Provide the (X, Y) coordinate of the cell's center where the given text is located.  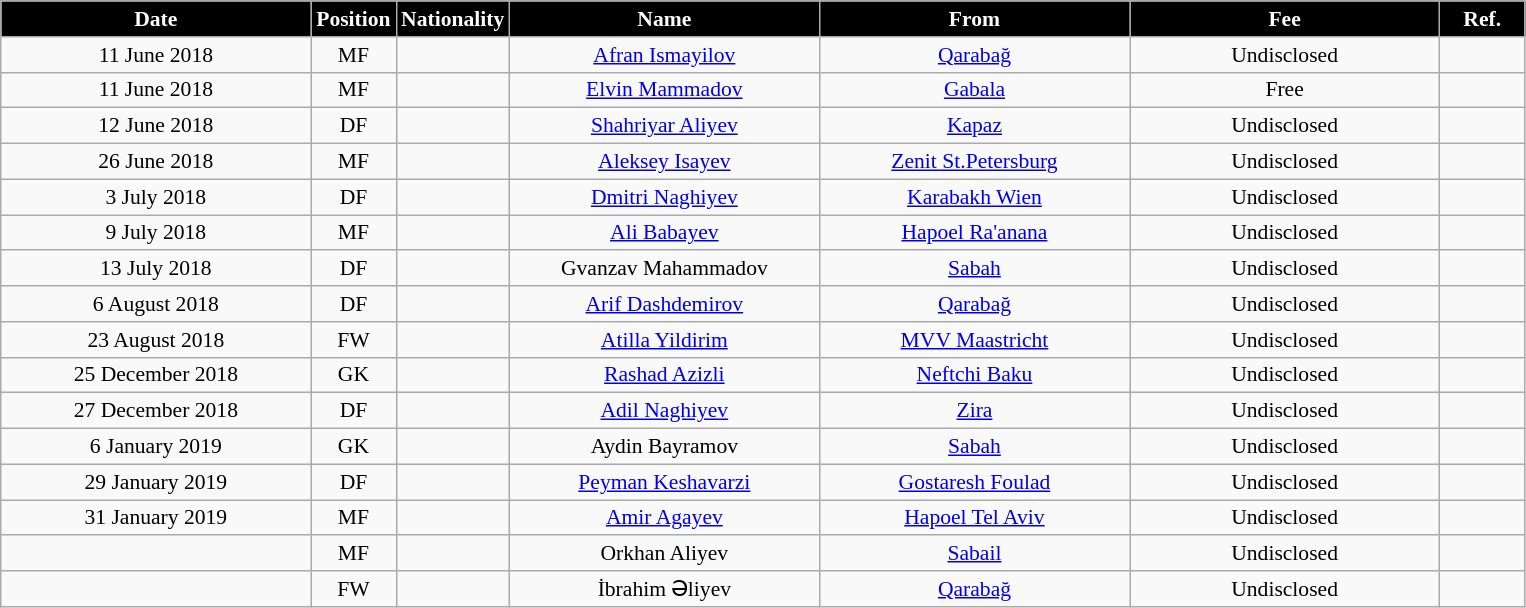
Elvin Mammadov (664, 90)
Peyman Keshavarzi (664, 482)
Gabala (974, 90)
Afran Ismayilov (664, 55)
Aydin Bayramov (664, 447)
27 December 2018 (156, 411)
12 June 2018 (156, 126)
29 January 2019 (156, 482)
23 August 2018 (156, 340)
26 June 2018 (156, 162)
From (974, 19)
Gostaresh Foulad (974, 482)
Ali Babayev (664, 233)
6 January 2019 (156, 447)
Arif Dashdemirov (664, 304)
Aleksey Isayev (664, 162)
Zenit St.Petersburg (974, 162)
Karabakh Wien (974, 197)
Fee (1285, 19)
Ref. (1482, 19)
İbrahim Əliyev (664, 589)
Amir Agayev (664, 518)
Hapoel Tel Aviv (974, 518)
Atilla Yildirim (664, 340)
Dmitri Naghiyev (664, 197)
Kapaz (974, 126)
13 July 2018 (156, 269)
9 July 2018 (156, 233)
Sabail (974, 554)
Date (156, 19)
Free (1285, 90)
Name (664, 19)
Gvanzav Mahammadov (664, 269)
6 August 2018 (156, 304)
Orkhan Aliyev (664, 554)
3 July 2018 (156, 197)
Rashad Azizli (664, 375)
Neftchi Baku (974, 375)
Shahriyar Aliyev (664, 126)
Position (354, 19)
Nationality (452, 19)
Zira (974, 411)
25 December 2018 (156, 375)
Adil Naghiyev (664, 411)
31 January 2019 (156, 518)
MVV Maastricht (974, 340)
Hapoel Ra'anana (974, 233)
